From the cell containing the given text, extract its center point as (X, Y) coordinate. 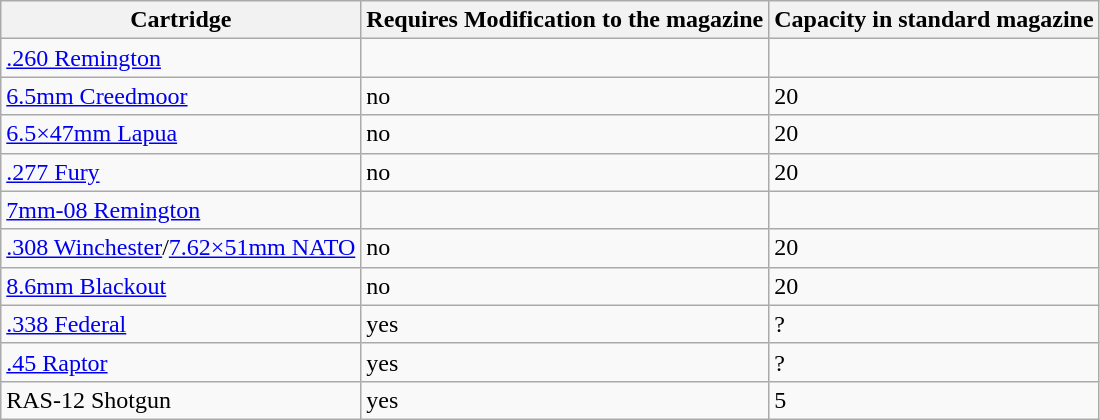
RAS-12 Shotgun (181, 400)
.308 Winchester/7.62×51mm NATO (181, 248)
Requires Modification to the magazine (565, 20)
8.6mm Blackout (181, 286)
5 (934, 400)
6.5×47mm Lapua (181, 134)
.260 Remington (181, 58)
Cartridge (181, 20)
.338 Federal (181, 324)
6.5mm Creedmoor (181, 96)
7mm-08 Remington (181, 210)
.277 Fury (181, 172)
.45 Raptor (181, 362)
Capacity in standard magazine (934, 20)
